Scan for the cell matching the given text and deliver its [x, y] coordinate at center. 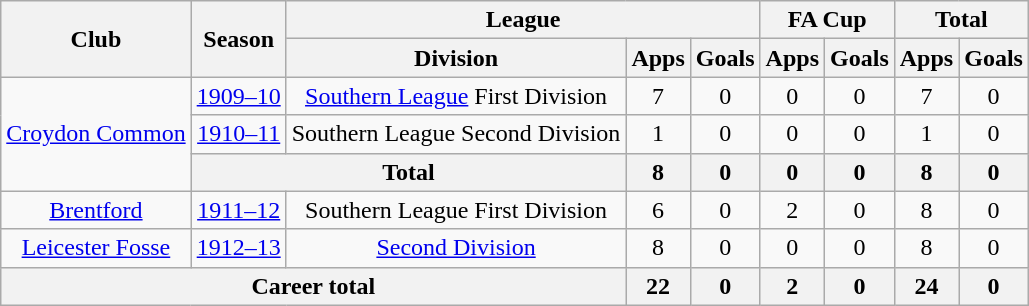
1912–13 [238, 248]
FA Cup [827, 20]
22 [658, 286]
1911–12 [238, 210]
24 [926, 286]
Club [96, 39]
1910–11 [238, 134]
1909–10 [238, 96]
Croydon Common [96, 134]
Southern League Second Division [456, 134]
6 [658, 210]
Career total [314, 286]
Division [456, 58]
League [523, 20]
Leicester Fosse [96, 248]
Brentford [96, 210]
Season [238, 39]
Second Division [456, 248]
